Locate the cell with the specified text and output its [X, Y] center coordinate. 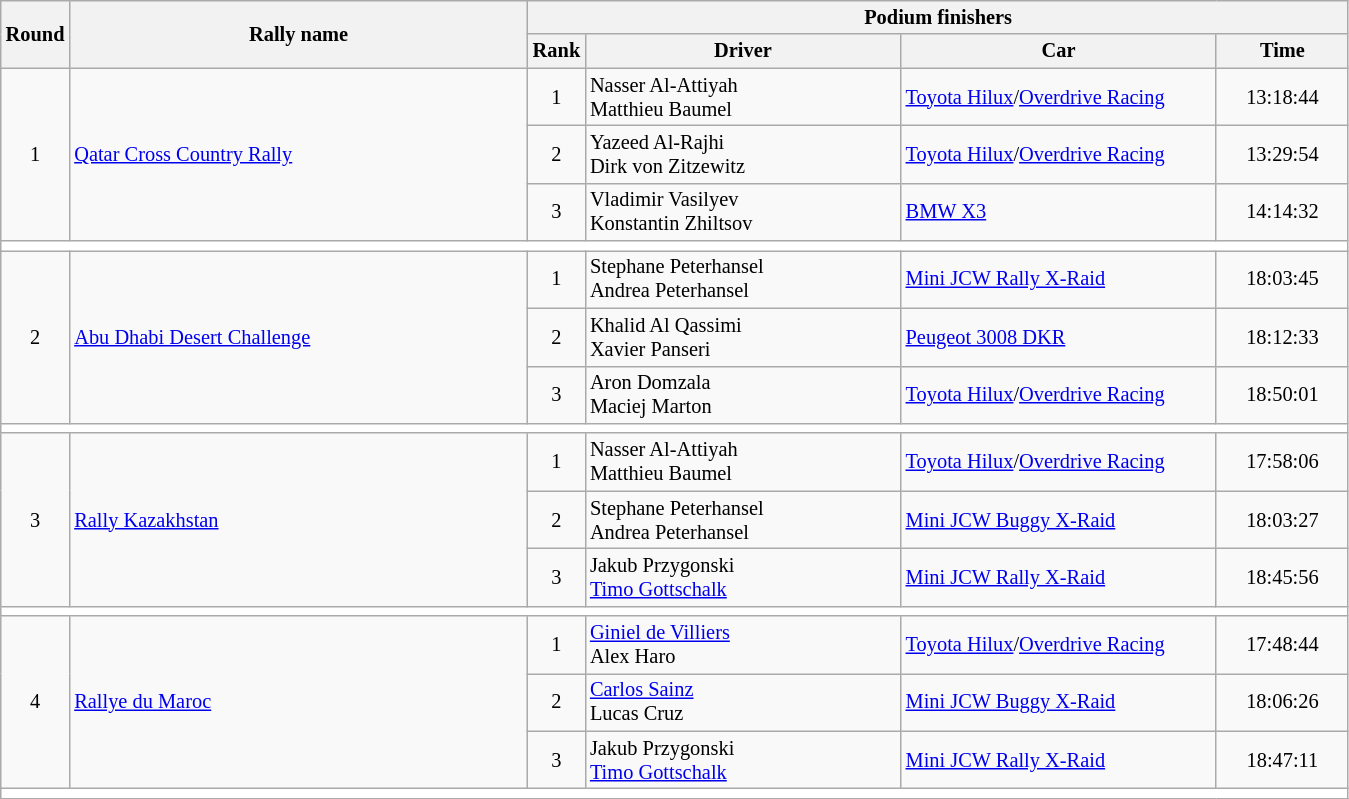
Podium finishers [938, 17]
18:12:33 [1282, 337]
Peugeot 3008 DKR [1059, 337]
Round [36, 34]
Khalid Al Qassimi Xavier Panseri [743, 337]
13:18:44 [1282, 97]
Rally name [298, 34]
18:06:26 [1282, 702]
BMW X3 [1059, 212]
14:14:32 [1282, 212]
Yazeed Al-Rajhi Dirk von Zitzewitz [743, 154]
Rank [556, 51]
17:48:44 [1282, 645]
Abu Dhabi Desert Challenge [298, 336]
17:58:06 [1282, 462]
Aron Domzala Maciej Marton [743, 395]
4 [36, 702]
Rally Kazakhstan [298, 520]
13:29:54 [1282, 154]
Qatar Cross Country Rally [298, 154]
Driver [743, 51]
Carlos Sainz Lucas Cruz [743, 702]
18:03:27 [1282, 520]
Giniel de Villiers Alex Haro [743, 645]
18:50:01 [1282, 395]
Car [1059, 51]
18:03:45 [1282, 279]
Vladimir Vasilyev Konstantin Zhiltsov [743, 212]
18:47:11 [1282, 760]
18:45:56 [1282, 577]
Time [1282, 51]
Rallye du Maroc [298, 702]
